Return (X, Y) of the center of cell containing provided text 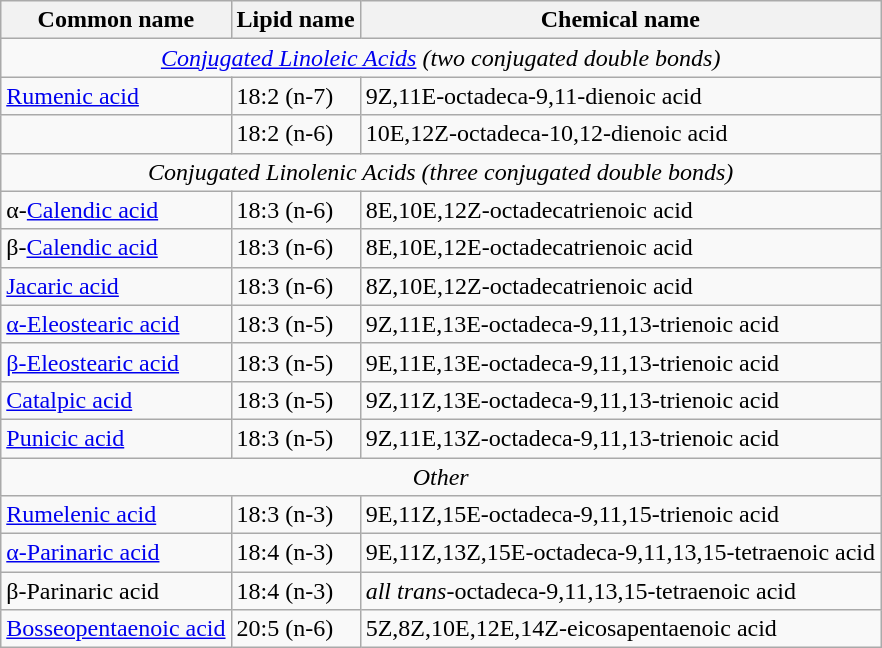
α-Parinaric acid (116, 553)
Lipid name (296, 20)
Catalpic acid (116, 400)
9E,11Z,15E-octadeca-9,11,15-trienoic acid (620, 515)
18:2 (n-6) (296, 134)
Punicic acid (116, 438)
α-Calendic acid (116, 210)
all trans-octadeca-9,11,13,15-tetraenoic acid (620, 591)
Bosseopentaenoic acid (116, 629)
Conjugated Linolenic Acids (three conjugated double bonds) (441, 172)
8E,10E,12E-octadecatrienoic acid (620, 248)
9Z,11E,13Z-octadeca-9,11,13-trienoic acid (620, 438)
β-Eleostearic acid (116, 362)
18:2 (n-7) (296, 96)
Common name (116, 20)
9Z,11Z,13E-octadeca-9,11,13-trienoic acid (620, 400)
β-Calendic acid (116, 248)
α-Eleostearic acid (116, 324)
18:3 (n-3) (296, 515)
8E,10E,12Z-octadecatrienoic acid (620, 210)
5Z,8Z,10E,12E,14Z-eicosapentaenoic acid (620, 629)
10E,12Z-octadeca-10,12-dienoic acid (620, 134)
8Z,10E,12Z-octadecatrienoic acid (620, 286)
Jacaric acid (116, 286)
Other (441, 477)
Rumelenic acid (116, 515)
β-Parinaric acid (116, 591)
20:5 (n-6) (296, 629)
9E,11E,13E-octadeca-9,11,13-trienoic acid (620, 362)
9E,11Z,13Z,15E-octadeca-9,11,13,15-tetraenoic acid (620, 553)
Chemical name (620, 20)
9Z,11E,13E-octadeca-9,11,13-trienoic acid (620, 324)
9Z,11E-octadeca-9,11-dienoic acid (620, 96)
Conjugated Linoleic Acids (two conjugated double bonds) (441, 58)
Rumenic acid (116, 96)
